Search for the cell housing the specified text and yield its (x, y) center coordinate. 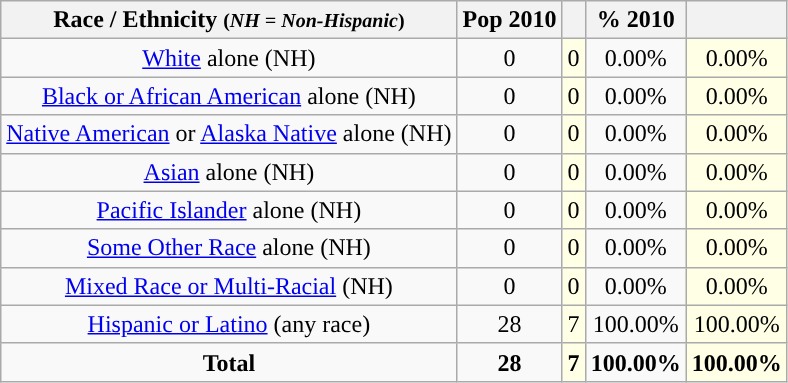
Mixed Race or Multi-Racial (NH) (229, 286)
Pop 2010 (510, 20)
White alone (NH) (229, 58)
% 2010 (636, 20)
Some Other Race alone (NH) (229, 248)
Hispanic or Latino (any race) (229, 324)
Asian alone (NH) (229, 172)
Pacific Islander alone (NH) (229, 210)
Native American or Alaska Native alone (NH) (229, 134)
Race / Ethnicity (NH = Non-Hispanic) (229, 20)
Total (229, 362)
Black or African American alone (NH) (229, 96)
